Search for the cell housing the specified text and yield its [x, y] center coordinate. 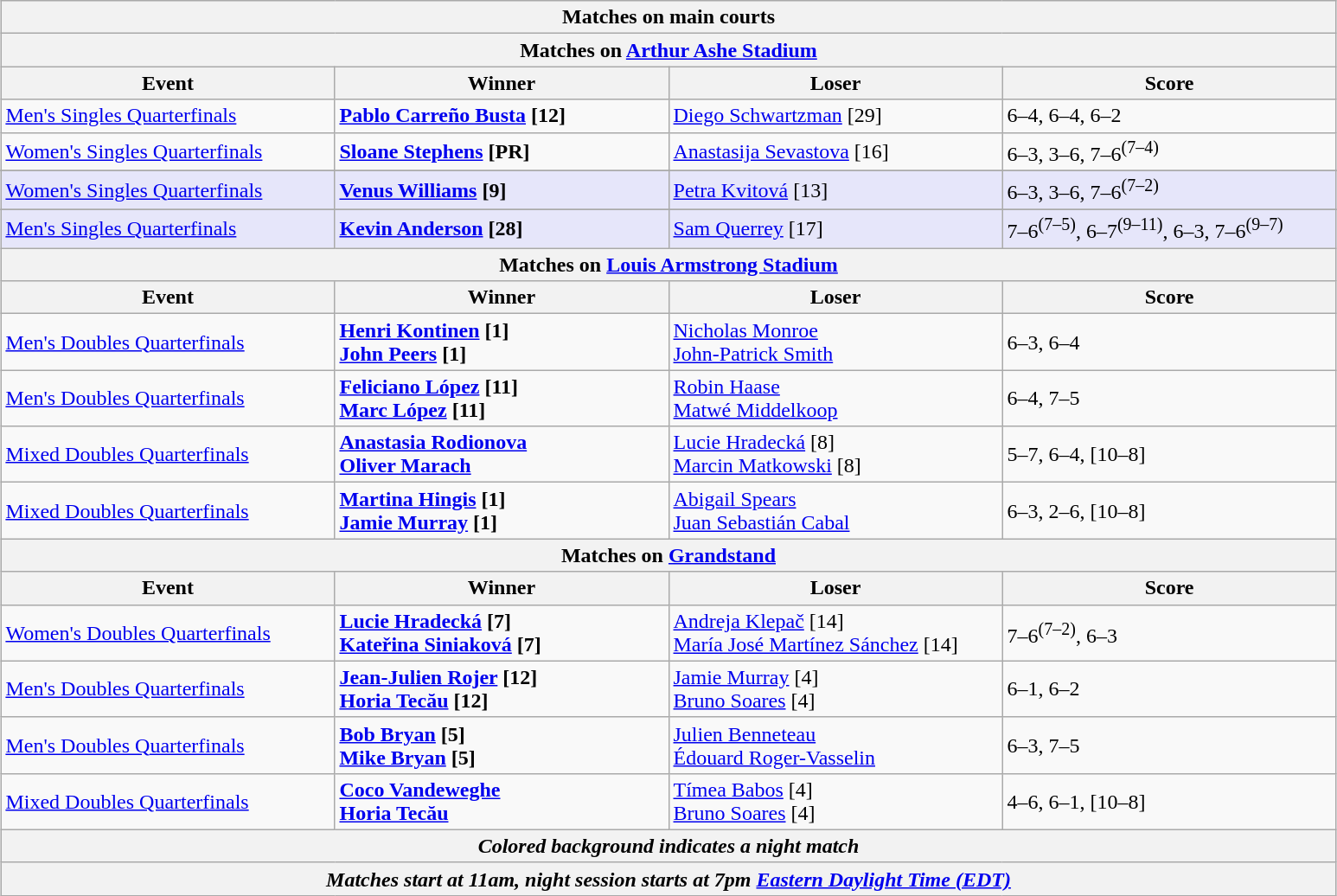
6–4, 6–4, 6–2 [1169, 116]
Bob Bryan [5] Mike Bryan [5] [502, 746]
Jamie Murray [4] Bruno Soares [4] [835, 688]
Matches on Louis Armstrong Stadium [668, 265]
Jean-Julien Rojer [12] Horia Tecău [12] [502, 688]
6–4, 7–5 [1169, 398]
6–3, 7–5 [1169, 746]
4–6, 6–1, [10–8] [1169, 801]
Diego Schwartzman [29] [835, 116]
Tímea Babos [4] Bruno Soares [4] [835, 801]
Women's Doubles Quarterfinals [168, 633]
6–3, 3–6, 7–6(7–4) [1169, 152]
Matches on main courts [668, 17]
6–1, 6–2 [1169, 688]
Anastasia Rodionova Oliver Marach [502, 455]
Henri Kontinen [1] John Peers [1] [502, 342]
Matches start at 11am, night session starts at 7pm Eastern Daylight Time (EDT) [668, 879]
Julien Benneteau Édouard Roger-Vasselin [835, 746]
Feliciano López [11] Marc López [11] [502, 398]
Colored background indicates a night match [668, 846]
7–6(7–2), 6–3 [1169, 633]
Petra Kvitová [13] [835, 190]
7–6(7–5), 6–7(9–11), 6–3, 7–6(9–7) [1169, 228]
Lucie Hradecká [8] Marcin Matkowski [8] [835, 455]
Sloane Stephens [PR] [502, 152]
Venus Williams [9] [502, 190]
6–3, 6–4 [1169, 342]
Nicholas Monroe John-Patrick Smith [835, 342]
Matches on Arthur Ashe Stadium [668, 50]
Andreja Klepač [14] María José Martínez Sánchez [14] [835, 633]
6–3, 3–6, 7–6(7–2) [1169, 190]
Abigail Spears Juan Sebastián Cabal [835, 510]
Coco Vandeweghe Horia Tecău [502, 801]
Matches on Grandstand [668, 555]
Anastasija Sevastova [16] [835, 152]
Robin Haase Matwé Middelkoop [835, 398]
Kevin Anderson [28] [502, 228]
Lucie Hradecká [7] Kateřina Siniaková [7] [502, 633]
Pablo Carreño Busta [12] [502, 116]
6–3, 2–6, [10–8] [1169, 510]
5–7, 6–4, [10–8] [1169, 455]
Sam Querrey [17] [835, 228]
Martina Hingis [1] Jamie Murray [1] [502, 510]
